Identify which cell holds the provided text, then report its (x, y) central coordinate. 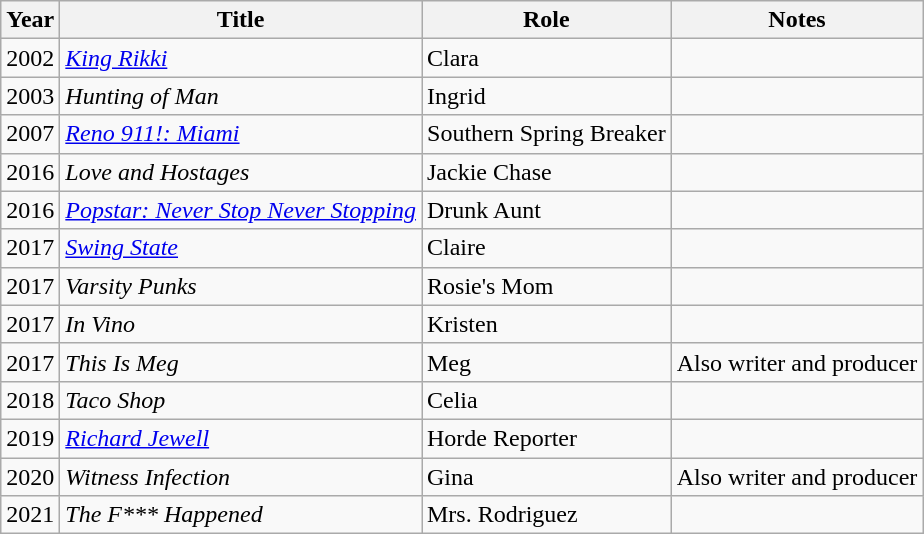
Love and Hostages (241, 172)
Swing State (241, 248)
Kristen (547, 324)
Celia (547, 400)
The F*** Happened (241, 515)
Varsity Punks (241, 286)
Clara (547, 58)
Taco Shop (241, 400)
Witness Infection (241, 477)
Meg (547, 362)
2019 (30, 438)
Gina (547, 477)
Notes (797, 20)
Ingrid (547, 96)
Claire (547, 248)
In Vino (241, 324)
King Rikki (241, 58)
Rosie's Mom (547, 286)
Richard Jewell (241, 438)
2002 (30, 58)
Reno 911!: Miami (241, 134)
2018 (30, 400)
2003 (30, 96)
Year (30, 20)
Jackie Chase (547, 172)
Southern Spring Breaker (547, 134)
Mrs. Rodriguez (547, 515)
2020 (30, 477)
Title (241, 20)
2021 (30, 515)
Drunk Aunt (547, 210)
2007 (30, 134)
This Is Meg (241, 362)
Horde Reporter (547, 438)
Popstar: Never Stop Never Stopping (241, 210)
Hunting of Man (241, 96)
Role (547, 20)
